Scan for the cell matching the given text and deliver its (x, y) coordinate at center. 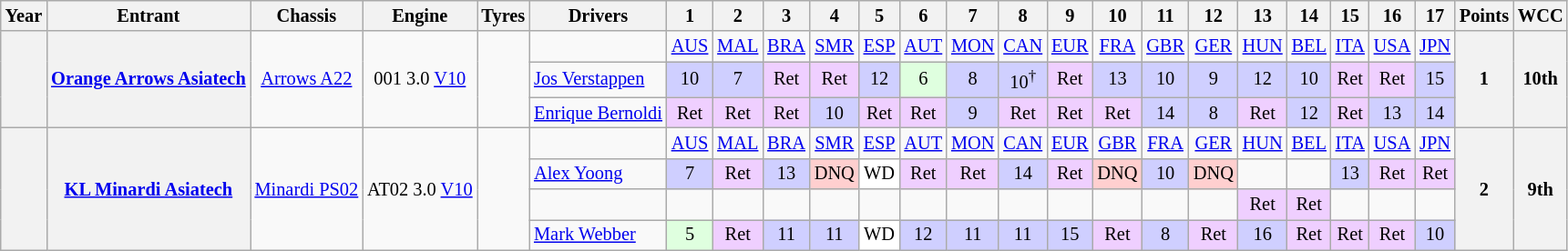
Minardi PS02 (307, 189)
Mark Webber (598, 235)
Alex Yoong (598, 174)
Engine (419, 15)
KL Minardi Asiatech (148, 189)
4 (835, 15)
Drivers (598, 15)
Orange Arrows Asiatech (148, 79)
AT02 3.0 V10 (419, 189)
001 3.0 V10 (419, 79)
Chassis (307, 15)
10† (1022, 80)
3 (786, 15)
WCC (1541, 15)
9th (1541, 189)
Arrows A22 (307, 79)
Tyres (504, 15)
Year (24, 15)
17 (1435, 15)
Jos Verstappen (598, 80)
10th (1541, 79)
Entrant (148, 15)
Enrique Bernoldi (598, 113)
Points (1484, 15)
